Return (X, Y) of the center of cell containing provided text 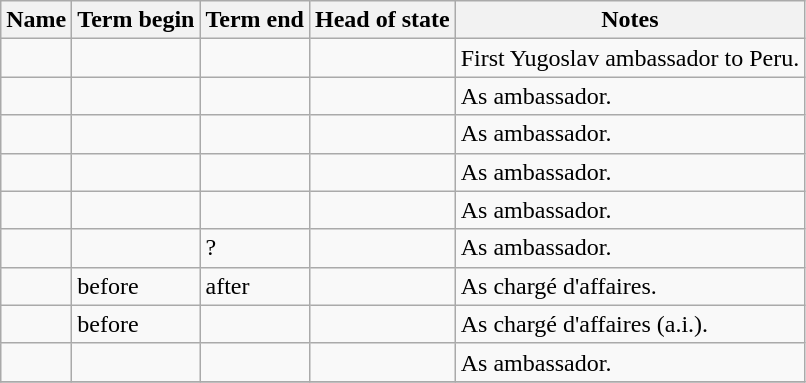
Name (36, 20)
Head of state (382, 20)
? (255, 248)
Term begin (136, 20)
As chargé d'affaires. (630, 286)
First Yugoslav ambassador to Peru. (630, 58)
As chargé d'affaires (a.i.). (630, 324)
after (255, 286)
Notes (630, 20)
Term end (255, 20)
